Extract the [x, y] coordinate from the center of the cell holding the provided text.  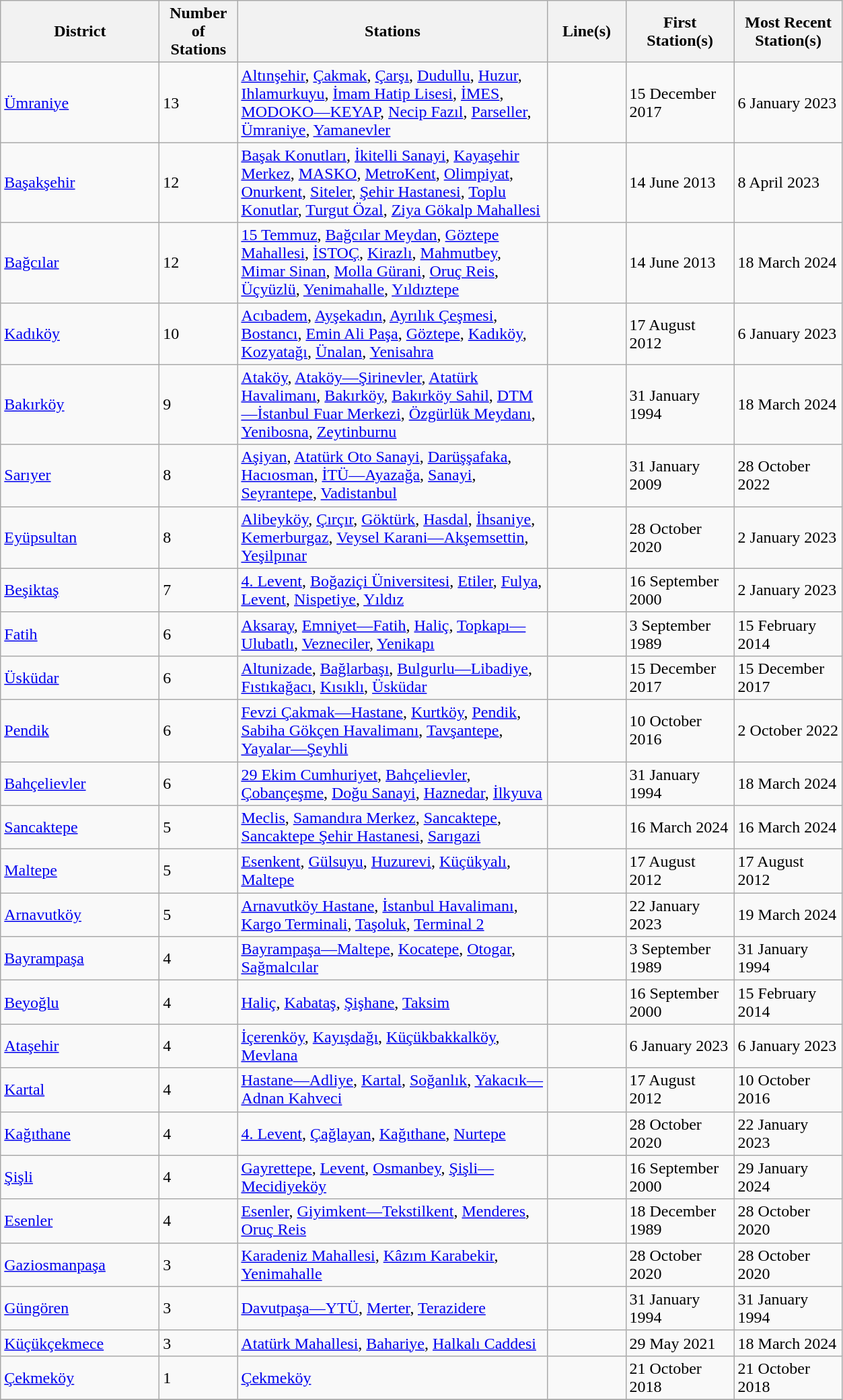
10 [198, 334]
Güngören [80, 1309]
4. Levent, Çağlayan, Kağıthane, Nurtepe [393, 1134]
Aşiyan, Atatürk Oto Sanayi, Darüşşafaka, Hacıosman, İTÜ—Ayazağa, Sanayi, Seyrantepe, Vadistanbul [393, 475]
Haliç, Kabataş, Şişhane, Taksim [393, 1002]
Arnavutköy Hastane, İstanbul Havalimanı, Kargo Terminali, Taşoluk, Terminal 2 [393, 915]
Karadeniz Mahallesi, Kâzım Karabekir, Yenimahalle [393, 1264]
28 October 2022 [789, 475]
Kağıthane [80, 1134]
Davutpaşa—YTÜ, Merter, Terazidere [393, 1309]
29 Ekim Cumhuriyet, Bahçelievler, Çobançeşme, Doğu Sanayi, Haznedar, İlkyuva [393, 783]
Aksaray, Emniyet—Fatih, Haliç, Topkapı—Ulubatlı, Vezneciler, Yenikapı [393, 633]
Alibeyköy, Çırçır, Göktürk, Hasdal, İhsaniye, Kemerburgaz, Veysel Karani—Akşemsettin, Yeşilpınar [393, 537]
19 March 2024 [789, 915]
Esenler [80, 1221]
Bayrampaşa—Maltepe, Kocatepe, Otogar, Sağmalcılar [393, 959]
8 April 2023 [789, 183]
Ümraniye [80, 102]
Hastane—Adliye, Kartal, Soğanlık, Yakacık—Adnan Kahveci [393, 1089]
Şişli [80, 1177]
Bakırköy [80, 405]
Bahçelievler [80, 783]
First Station(s) [680, 32]
District [80, 32]
2 October 2022 [789, 730]
Başakşehir [80, 183]
Gayrettepe, Levent, Osmanbey, Şişli—Mecidiyeköy [393, 1177]
Kadıköy [80, 334]
18 December 1989 [680, 1221]
Stations [393, 32]
İçerenköy, Kayışdağı, Küçükbakkalköy, Mevlana [393, 1046]
31 January 2009 [680, 475]
Kartal [80, 1089]
Meclis, Samandıra Merkez, Sancaktepe, Sancaktepe Şehir Hastanesi, Sarıgazi [393, 827]
Altunizade, Bağlarbaşı, Bulgurlu—Libadiye, Fıstıkağacı, Kısıklı, Üsküdar [393, 678]
Ataköy, Ataköy—Şirinevler, Atatürk Havalimanı, Bakırköy, Bakırköy Sahil, DTM—İstanbul Fuar Merkezi, Özgürlük Meydanı, Yenibosna, Zeytinburnu [393, 405]
4. Levent, Boğaziçi Üniversitesi, Etiler, Fulya, Levent, Nispetiye, Yıldız [393, 590]
Line(s) [587, 32]
Küçükçekmece [80, 1343]
Atatürk Mahallesi, Bahariye, Halkalı Caddesi [393, 1343]
29 January 2024 [789, 1177]
Bağcılar [80, 262]
Beyoğlu [80, 1002]
Most Recent Station(s) [789, 32]
Fatih [80, 633]
Maltepe [80, 871]
Fevzi Çakmak—Hastane, Kurtköy, Pendik, Sabiha Gökçen Havalimanı, Tavşantepe, Yayalar—Şeyhli [393, 730]
7 [198, 590]
Gaziosmanpaşa [80, 1264]
Esenler, Giyimkent—Tekstilkent, Menderes, Oruç Reis [393, 1221]
Number of Stations [198, 32]
13 [198, 102]
Eyüpsultan [80, 537]
1 [198, 1377]
Sarıyer [80, 475]
Bayrampaşa [80, 959]
15 Temmuz, Bağcılar Meydan, Göztepe Mahallesi, İSTOÇ, Kirazlı, Mahmutbey, Mimar Sinan, Molla Gürani, Oruç Reis, Üçyüzlü, Yenimahalle, Yıldıztepe [393, 262]
Pendik [80, 730]
Altınşehir, Çakmak, Çarşı, Dudullu, Huzur, Ihlamurkuyu, İmam Hatip Lisesi, İMES, MODOKO—KEYAP, Necip Fazıl, Parseller, Ümraniye, Yamanevler [393, 102]
Beşiktaş [80, 590]
9 [198, 405]
Ataşehir [80, 1046]
Esenkent, Gülsuyu, Huzurevi, Küçükyalı, Maltepe [393, 871]
Sancaktepe [80, 827]
29 May 2021 [680, 1343]
Arnavutköy [80, 915]
Üsküdar [80, 678]
Acıbadem, Ayşekadın, Ayrılık Çeşmesi, Bostancı, Emin Ali Paşa, Göztepe, Kadıköy, Kozyatağı, Ünalan, Yenisahra [393, 334]
